Extract the (x, y) coordinate from the center of the cell holding the provided text.  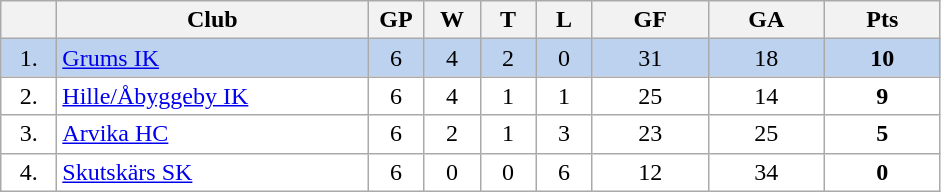
Skutskärs SK (212, 172)
14 (766, 96)
W (452, 20)
4. (29, 172)
GP (396, 20)
12 (650, 172)
GF (650, 20)
Arvika HC (212, 134)
34 (766, 172)
3 (564, 134)
Hille/Åbyggeby IK (212, 96)
10 (882, 58)
23 (650, 134)
1. (29, 58)
T (508, 20)
L (564, 20)
18 (766, 58)
9 (882, 96)
GA (766, 20)
5 (882, 134)
2. (29, 96)
Pts (882, 20)
3. (29, 134)
Grums IK (212, 58)
Club (212, 20)
31 (650, 58)
